Identify which cell holds the provided text, then report its [x, y] central coordinate. 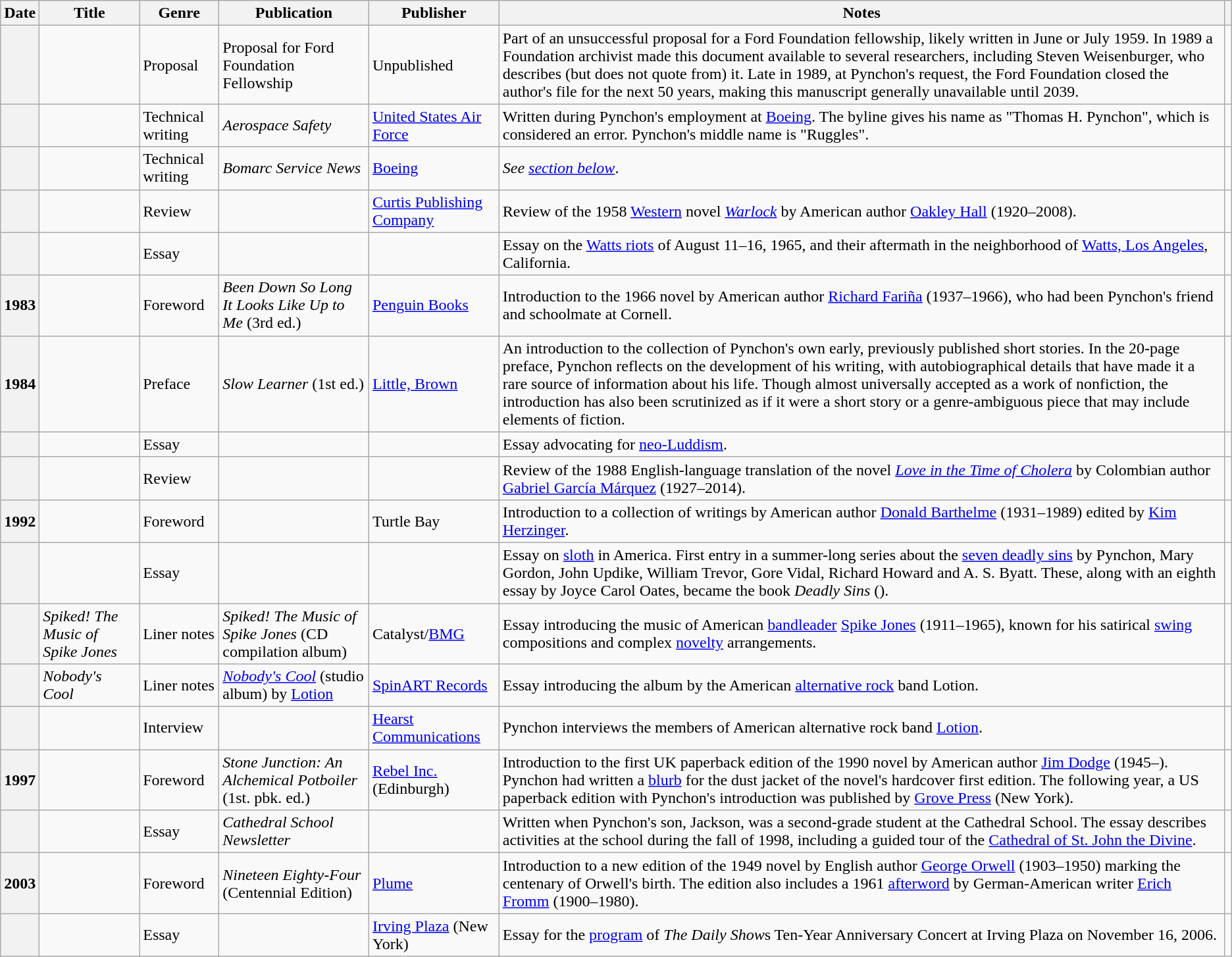
Notes [861, 13]
Genre [179, 13]
1992 [20, 521]
Pynchon interviews the members of American alternative rock band Lotion. [861, 728]
Essay on the Watts riots of August 11–16, 1965, and their aftermath in the neighborhood of Watts, Los Angeles, California. [861, 254]
Review of the 1958 Western novel Warlock by American author Oakley Hall (1920–2008). [861, 211]
1997 [20, 780]
Catalyst/BMG [434, 633]
Nineteen Eighty-Four (Centennial Edition) [294, 883]
Unpublished [434, 65]
Nobody's Cool (studio album) by Lotion [294, 686]
Publisher [434, 13]
Essay advocating for neo-Luddism. [861, 444]
Turtle Bay [434, 521]
Date [20, 13]
Irving Plaza (New York) [434, 935]
Aerospace Safety [294, 125]
2003 [20, 883]
Publication [294, 13]
Cathedral School Newsletter [294, 832]
Introduction to the 1966 novel by American author Richard Fariña (1937–1966), who had been Pynchon's friend and schoolmate at Cornell. [861, 305]
Stone Junction: An Alchemical Potboiler (1st. pbk. ed.) [294, 780]
Introduction to a collection of writings by American author Donald Barthelme (1931–1989) edited by Kim Herzinger. [861, 521]
Spiked! The Music of Spike Jones (CD compilation album) [294, 633]
1984 [20, 384]
Boeing [434, 168]
Curtis Publishing Company [434, 211]
1983 [20, 305]
Penguin Books [434, 305]
Essay introducing the album by the American alternative rock band Lotion. [861, 686]
See section below. [861, 168]
Little, Brown [434, 384]
Nobody's Cool [90, 686]
Proposal for Ford Foundation Fellowship [294, 65]
Interview [179, 728]
Plume [434, 883]
Preface [179, 384]
Rebel Inc. (Edinburgh) [434, 780]
Title [90, 13]
Proposal [179, 65]
Bomarc Service News [294, 168]
Slow Learner (1st ed.) [294, 384]
Been Down So Long It Looks Like Up to Me (3rd ed.) [294, 305]
Spiked! The Music of Spike Jones [90, 633]
Review of the 1988 English-language translation of the novel Love in the Time of Cholera by Colombian author Gabriel García Márquez (1927–2014). [861, 478]
Essay for the program of The Daily Shows Ten-Year Anniversary Concert at Irving Plaza on November 16, 2006. [861, 935]
Hearst Communications [434, 728]
United States Air Force [434, 125]
SpinART Records [434, 686]
